Pinpoint the cell where the given text exists, returning its [X, Y] midpoint coordinate. 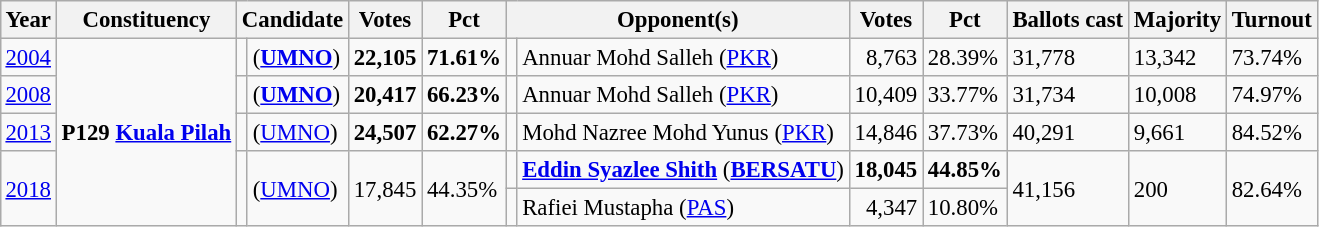
20,417 [384, 95]
10,409 [886, 95]
44.85% [964, 170]
14,846 [886, 133]
10.80% [964, 208]
2004 [28, 57]
44.35% [464, 188]
82.64% [1272, 188]
84.52% [1272, 133]
22,105 [384, 57]
Opponent(s) [678, 20]
28.39% [964, 57]
71.61% [464, 57]
9,661 [1177, 133]
37.73% [964, 133]
24,507 [384, 133]
66.23% [464, 95]
Rafiei Mustapha (PAS) [683, 208]
2018 [28, 188]
31,778 [1068, 57]
73.74% [1272, 57]
2013 [28, 133]
13,342 [1177, 57]
200 [1177, 188]
74.97% [1272, 95]
8,763 [886, 57]
4,347 [886, 208]
31,734 [1068, 95]
33.77% [964, 95]
Eddin Syazlee Shith (BERSATU) [683, 170]
Turnout [1272, 20]
Majority [1177, 20]
40,291 [1068, 133]
Ballots cast [1068, 20]
62.27% [464, 133]
2008 [28, 95]
17,845 [384, 188]
Year [28, 20]
P129 Kuala Pilah [146, 132]
Candidate [293, 20]
Constituency [146, 20]
10,008 [1177, 95]
41,156 [1068, 188]
18,045 [886, 170]
Mohd Nazree Mohd Yunus (PKR) [683, 133]
